Identify which cell holds the provided text, then report its [x, y] central coordinate. 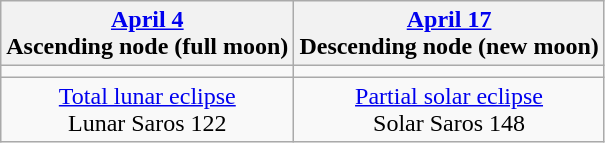
April 4Ascending node (full moon) [148, 34]
Total lunar eclipseLunar Saros 122 [148, 110]
Partial solar eclipseSolar Saros 148 [449, 110]
April 17Descending node (new moon) [449, 34]
